Extract the (x, y) coordinate from the center of the cell holding the provided text.  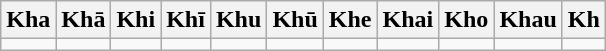
Khū (295, 20)
Khai (408, 20)
Kho (466, 20)
Khā (84, 20)
Kh (584, 20)
Khu (238, 20)
Khī (186, 20)
Khe (350, 20)
Khau (528, 20)
Kha (28, 20)
Khi (136, 20)
